Detect which cell encompasses the target text, then output its [X, Y] center coordinate. 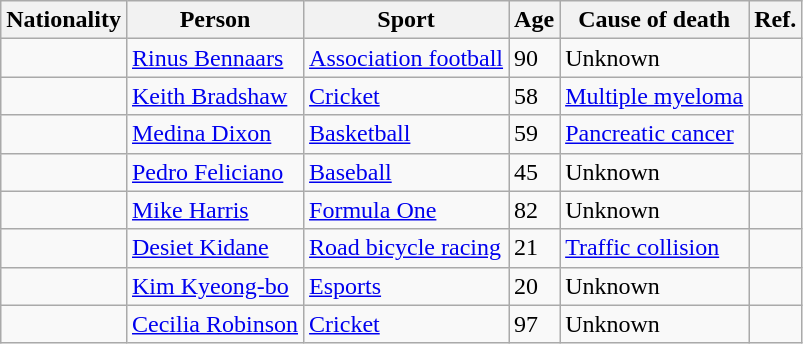
Ref. [776, 20]
Association football [406, 58]
59 [534, 134]
Medina Dixon [214, 134]
Mike Harris [214, 210]
Kim Kyeong-bo [214, 286]
82 [534, 210]
Road bicycle racing [406, 248]
97 [534, 324]
Nationality [64, 20]
90 [534, 58]
Esports [406, 286]
Multiple myeloma [654, 96]
Baseball [406, 172]
Cause of death [654, 20]
Cecilia Robinson [214, 324]
Basketball [406, 134]
Person [214, 20]
Sport [406, 20]
Desiet Kidane [214, 248]
20 [534, 286]
Pancreatic cancer [654, 134]
Keith Bradshaw [214, 96]
21 [534, 248]
Rinus Bennaars [214, 58]
58 [534, 96]
45 [534, 172]
Traffic collision [654, 248]
Pedro Feliciano [214, 172]
Age [534, 20]
Formula One [406, 210]
